Search for the cell housing the specified text and yield its [X, Y] center coordinate. 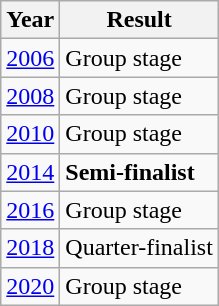
2010 [30, 134]
2018 [30, 248]
Result [140, 20]
2016 [30, 210]
Year [30, 20]
2006 [30, 58]
2020 [30, 286]
Quarter-finalist [140, 248]
Semi-finalist [140, 172]
2014 [30, 172]
2008 [30, 96]
